Identify which cell holds the provided text, then report its [x, y] central coordinate. 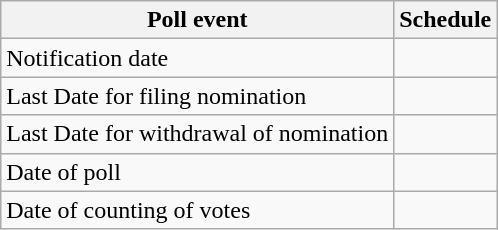
Date of counting of votes [198, 210]
Date of poll [198, 172]
Last Date for filing nomination [198, 96]
Last Date for withdrawal of nomination [198, 134]
Schedule [446, 20]
Notification date [198, 58]
Poll event [198, 20]
